Search for the cell housing the specified text and yield its [X, Y] center coordinate. 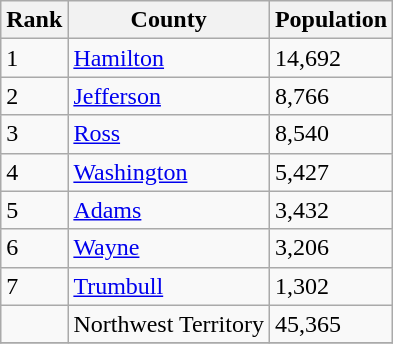
Ross [169, 134]
1 [34, 58]
Washington [169, 172]
8,766 [330, 96]
Wayne [169, 248]
1,302 [330, 286]
5,427 [330, 172]
3,432 [330, 210]
Trumbull [169, 286]
Adams [169, 210]
3,206 [330, 248]
Northwest Territory [169, 324]
8,540 [330, 134]
Population [330, 20]
Rank [34, 20]
7 [34, 286]
14,692 [330, 58]
2 [34, 96]
45,365 [330, 324]
3 [34, 134]
County [169, 20]
Hamilton [169, 58]
5 [34, 210]
6 [34, 248]
4 [34, 172]
Jefferson [169, 96]
